Find where the given text appears and provide that cell's center as (X, Y) coordinate. 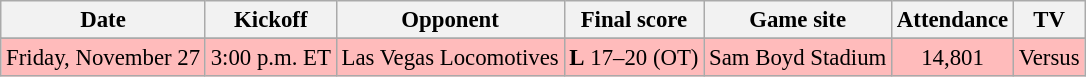
Las Vegas Locomotives (450, 58)
L 17–20 (OT) (634, 58)
14,801 (953, 58)
TV (1050, 20)
Friday, November 27 (104, 58)
Sam Boyd Stadium (798, 58)
Game site (798, 20)
Date (104, 20)
3:00 p.m. ET (270, 58)
Opponent (450, 20)
Attendance (953, 20)
Versus (1050, 58)
Kickoff (270, 20)
Final score (634, 20)
